Return the [X, Y] coordinate for the center point of the cell that contains the specified text.  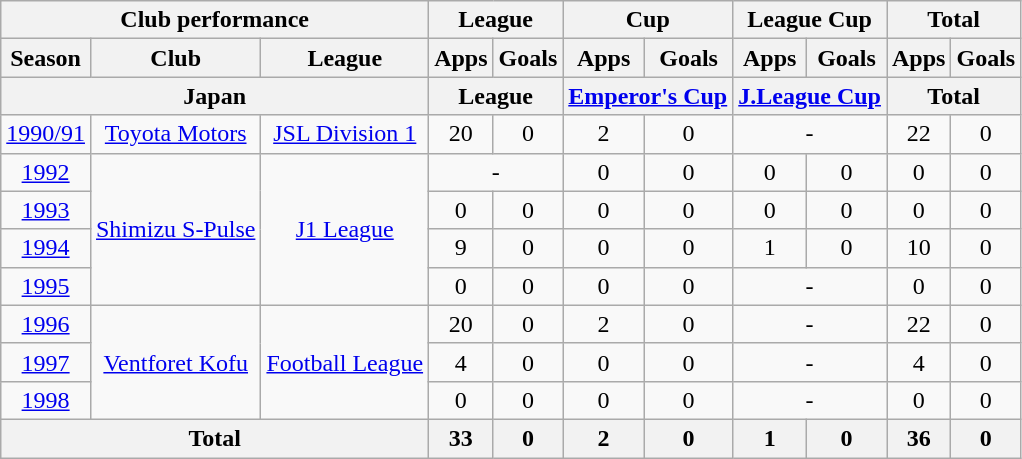
1995 [46, 286]
Ventforet Kofu [175, 362]
Cup [648, 20]
Club [175, 58]
JSL Division 1 [345, 134]
League Cup [810, 20]
9 [461, 248]
Club performance [215, 20]
33 [461, 438]
1993 [46, 210]
1992 [46, 172]
Japan [215, 96]
1990/91 [46, 134]
J1 League [345, 229]
1998 [46, 400]
Emperor's Cup [648, 96]
Season [46, 58]
1997 [46, 362]
Shimizu S-Pulse [175, 229]
Football League [345, 362]
10 [918, 248]
36 [918, 438]
1996 [46, 324]
J.League Cup [810, 96]
1994 [46, 248]
Toyota Motors [175, 134]
